Identify which cell holds the provided text, then report its [x, y] central coordinate. 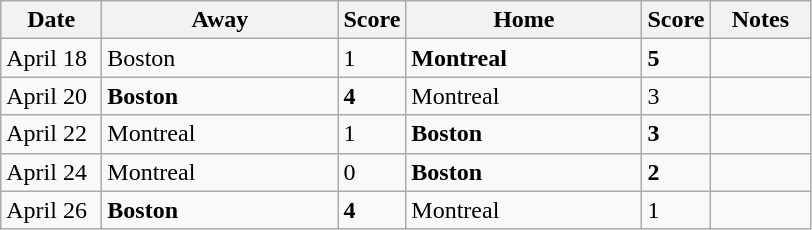
April 26 [52, 210]
Home [524, 20]
April 20 [52, 96]
April 18 [52, 58]
5 [676, 58]
0 [372, 172]
Away [220, 20]
April 22 [52, 134]
Notes [760, 20]
2 [676, 172]
April 24 [52, 172]
Date [52, 20]
